Return the [x, y] coordinate for the center point of the cell that contains the specified text.  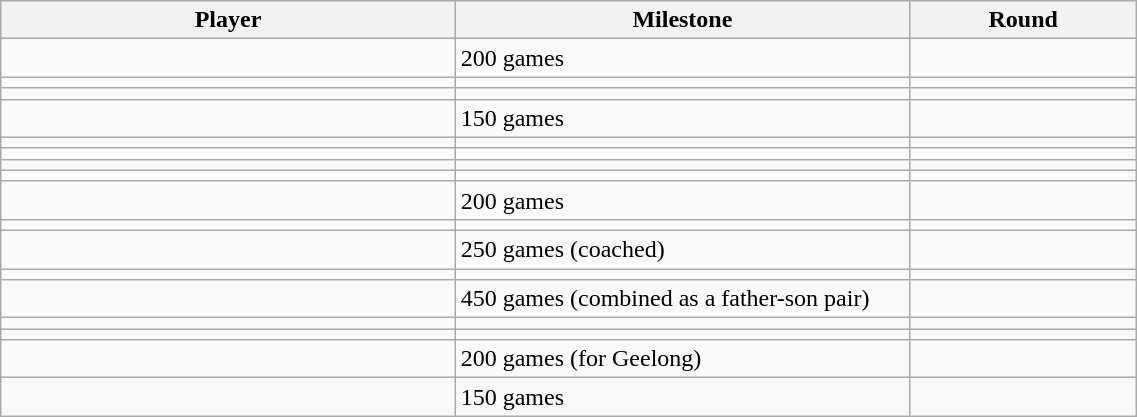
450 games (combined as a father-son pair) [682, 299]
200 games (for Geelong) [682, 359]
250 games (coached) [682, 249]
Round [1024, 20]
Player [228, 20]
Milestone [682, 20]
